Capture the cell that displays the provided text and extract its (x, y) central coordinate. 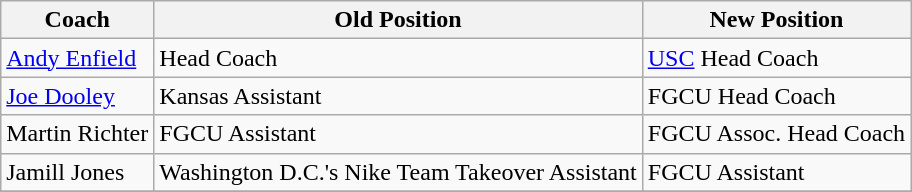
Old Position (398, 20)
FGCU Assoc. Head Coach (776, 134)
Kansas Assistant (398, 96)
Andy Enfield (78, 58)
Washington D.C.'s Nike Team Takeover Assistant (398, 172)
Head Coach (398, 58)
Jamill Jones (78, 172)
Martin Richter (78, 134)
USC Head Coach (776, 58)
Joe Dooley (78, 96)
Coach (78, 20)
FGCU Head Coach (776, 96)
New Position (776, 20)
